Provide the [X, Y] coordinate of the cell's center where the given text is located.  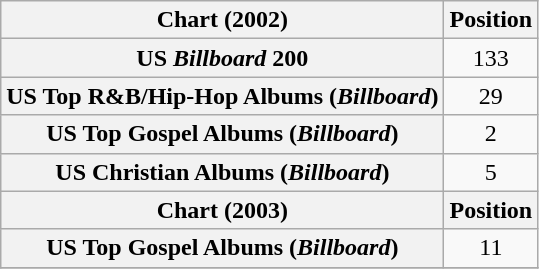
Chart (2003) [222, 210]
133 [491, 58]
5 [491, 172]
US Christian Albums (Billboard) [222, 172]
US Top R&B/Hip-Hop Albums (Billboard) [222, 96]
Chart (2002) [222, 20]
29 [491, 96]
11 [491, 248]
2 [491, 134]
US Billboard 200 [222, 58]
